Search for the cell housing the specified text and yield its (X, Y) center coordinate. 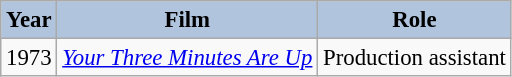
1973 (29, 58)
Year (29, 20)
Production assistant (414, 58)
Role (414, 20)
Film (188, 20)
Your Three Minutes Are Up (188, 58)
